Return the (x, y) coordinate for the center point of the cell that contains the specified text.  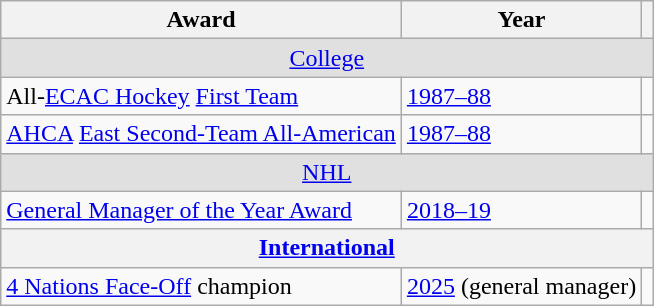
General Manager of the Year Award (202, 210)
International (327, 248)
Year (521, 20)
4 Nations Face-Off champion (202, 286)
2018–19 (521, 210)
College (327, 58)
2025 (general manager) (521, 286)
Award (202, 20)
All-ECAC Hockey First Team (202, 96)
NHL (327, 172)
AHCA East Second-Team All-American (202, 134)
